Find where the given text appears and provide that cell's center as (x, y) coordinate. 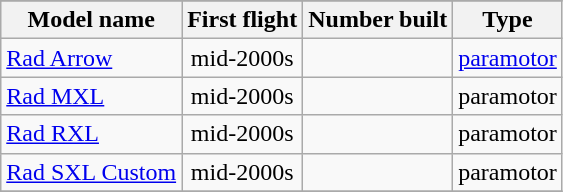
Rad Arrow (92, 58)
Rad MXL (92, 96)
Rad SXL Custom (92, 172)
First flight (242, 20)
Model name (92, 20)
Type (508, 20)
Number built (378, 20)
Rad RXL (92, 134)
